Return the [X, Y] coordinate for the center point of the cell that contains the specified text.  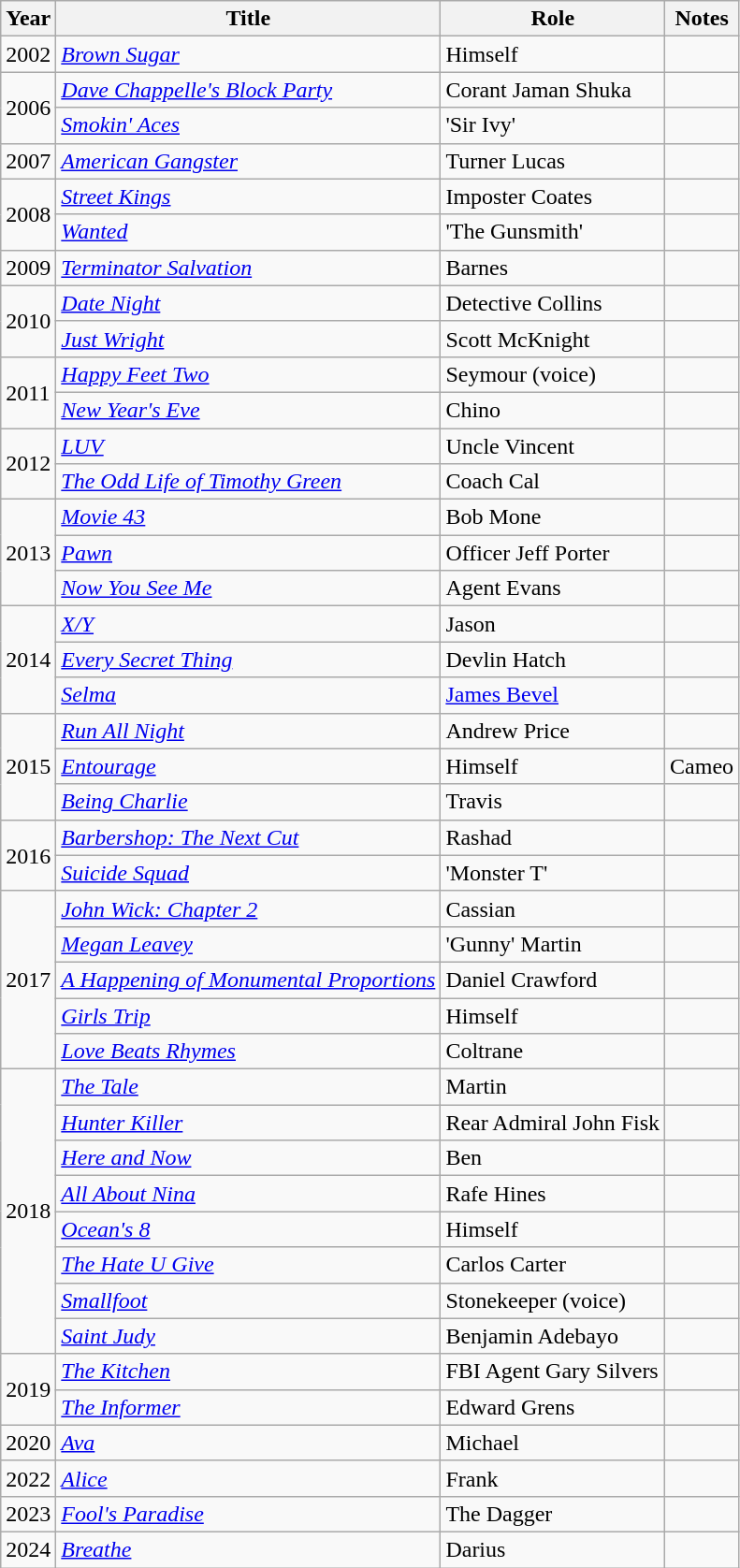
Cameo [702, 766]
2010 [28, 321]
Cassian [553, 908]
Barbershop: The Next Cut [249, 837]
Now You See Me [249, 588]
FBI Agent Gary Silvers [553, 1372]
Saint Judy [249, 1336]
Barnes [553, 268]
2018 [28, 1212]
Fool's Paradise [249, 1514]
New Year's Eve [249, 410]
X/Y [249, 624]
Year [28, 19]
Jason [553, 624]
'Monster T' [553, 873]
American Gangster [249, 161]
'The Gunsmith' [553, 232]
Smokin' Aces [249, 125]
Rafe Hines [553, 1194]
2008 [28, 214]
Run All Night [249, 731]
Being Charlie [249, 802]
2007 [28, 161]
Breathe [249, 1549]
2012 [28, 464]
Title [249, 19]
Ben [553, 1158]
Suicide Squad [249, 873]
Edward Grens [553, 1407]
Movie 43 [249, 517]
Happy Feet Two [249, 374]
Officer Jeff Porter [553, 553]
Hunter Killer [249, 1123]
Smallfoot [249, 1300]
The Odd Life of Timothy Green [249, 482]
Carlos Carter [553, 1265]
The Hate U Give [249, 1265]
Detective Collins [553, 303]
Scott McKnight [553, 339]
Here and Now [249, 1158]
Andrew Price [553, 731]
Stonekeeper (voice) [553, 1300]
Corant Jaman Shuka [553, 90]
2023 [28, 1514]
A Happening of Monumental Proportions [249, 980]
Entourage [249, 766]
Chino [553, 410]
2002 [28, 54]
Role [553, 19]
Ocean's 8 [249, 1229]
Alice [249, 1478]
Wanted [249, 232]
Dave Chappelle's Block Party [249, 90]
Selma [249, 695]
Michael [553, 1443]
All About Nina [249, 1194]
2019 [28, 1389]
John Wick: Chapter 2 [249, 908]
2024 [28, 1549]
The Kitchen [249, 1372]
'Sir Ivy' [553, 125]
'Gunny' Martin [553, 944]
Girls Trip [249, 1015]
Brown Sugar [249, 54]
2015 [28, 766]
Agent Evans [553, 588]
Daniel Crawford [553, 980]
Uncle Vincent [553, 446]
Imposter Coates [553, 196]
Notes [702, 19]
Bob Mone [553, 517]
LUV [249, 446]
Ava [249, 1443]
The Informer [249, 1407]
2013 [28, 553]
2022 [28, 1478]
Benjamin Adebayo [553, 1336]
Coltrane [553, 1052]
2017 [28, 980]
2006 [28, 108]
Devlin Hatch [553, 660]
The Dagger [553, 1514]
Every Secret Thing [249, 660]
Megan Leavey [249, 944]
Just Wright [249, 339]
2009 [28, 268]
Terminator Salvation [249, 268]
Travis [553, 802]
Rashad [553, 837]
James Bevel [553, 695]
Pawn [249, 553]
Frank [553, 1478]
Darius [553, 1549]
2011 [28, 392]
Seymour (voice) [553, 374]
Street Kings [249, 196]
Love Beats Rhymes [249, 1052]
The Tale [249, 1087]
Rear Admiral John Fisk [553, 1123]
Coach Cal [553, 482]
Date Night [249, 303]
2016 [28, 855]
Martin [553, 1087]
2014 [28, 660]
Turner Lucas [553, 161]
2020 [28, 1443]
